Capture the cell that displays the provided text and extract its [x, y] central coordinate. 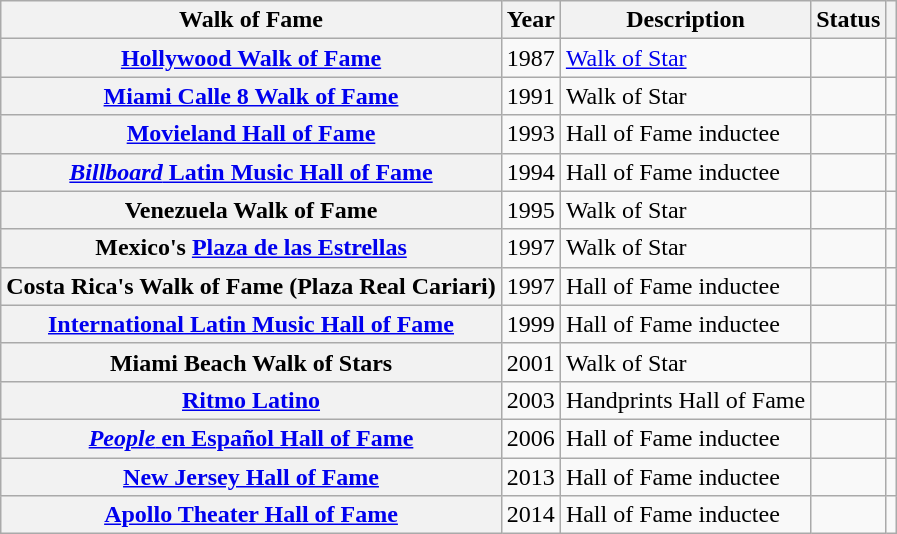
1994 [530, 172]
Handprints Hall of Fame [685, 400]
1999 [530, 324]
2013 [530, 477]
Hollywood Walk of Fame [252, 58]
1995 [530, 210]
Mexico's Plaza de las Estrellas [252, 248]
Walk of Fame [252, 20]
Costa Rica's Walk of Fame (Plaza Real Cariari) [252, 286]
1993 [530, 134]
Year [530, 20]
Apollo Theater Hall of Fame [252, 515]
New Jersey Hall of Fame [252, 477]
Description [685, 20]
2006 [530, 438]
People en Español Hall of Fame [252, 438]
Miami Beach Walk of Stars [252, 362]
2014 [530, 515]
2001 [530, 362]
International Latin Music Hall of Fame [252, 324]
Movieland Hall of Fame [252, 134]
2003 [530, 400]
1991 [530, 96]
Billboard Latin Music Hall of Fame [252, 172]
Miami Calle 8 Walk of Fame [252, 96]
Venezuela Walk of Fame [252, 210]
Status [848, 20]
1987 [530, 58]
Ritmo Latino [252, 400]
